Determine the (x, y) coordinate at the center of the cell enclosing the given text.  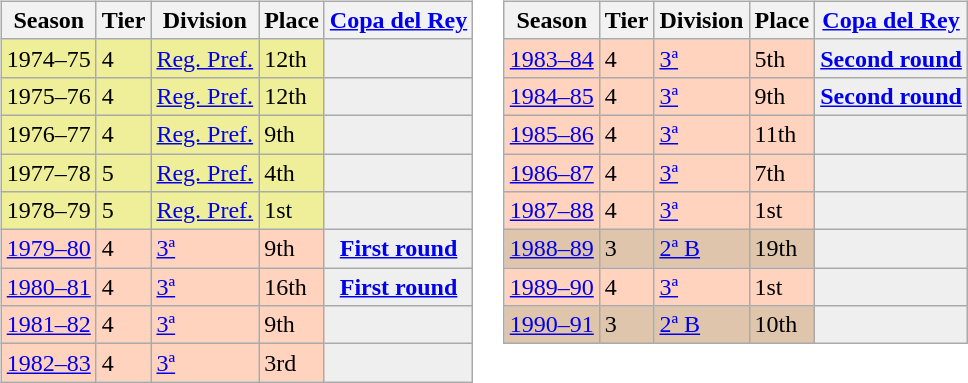
1988–89 (552, 249)
1985–86 (552, 134)
4th (292, 173)
1976–77 (48, 134)
1981–82 (48, 325)
1982–83 (48, 363)
1978–79 (48, 211)
7th (782, 173)
19th (782, 249)
1990–91 (552, 325)
1987–88 (552, 211)
10th (782, 325)
1984–85 (552, 96)
3rd (292, 363)
1986–87 (552, 173)
16th (292, 287)
1980–81 (48, 287)
5th (782, 58)
1974–75 (48, 58)
1977–78 (48, 173)
1979–80 (48, 249)
1989–90 (552, 287)
11th (782, 134)
1983–84 (552, 58)
1975–76 (48, 96)
